Output the [x, y] coordinate of the center of the cell containing the given text.  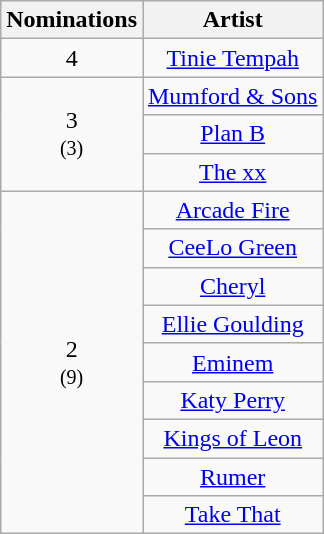
Plan B [232, 134]
Ellie Goulding [232, 324]
Eminem [232, 362]
Kings of Leon [232, 438]
Cheryl [232, 286]
CeeLo Green [232, 248]
Mumford & Sons [232, 96]
Tinie Tempah [232, 58]
Artist [232, 20]
3(3) [72, 134]
Take That [232, 515]
The xx [232, 172]
Katy Perry [232, 400]
Nominations [72, 20]
2(9) [72, 362]
Arcade Fire [232, 210]
4 [72, 58]
Rumer [232, 477]
